Return the [x, y] coordinate for the center point of the cell that contains the specified text.  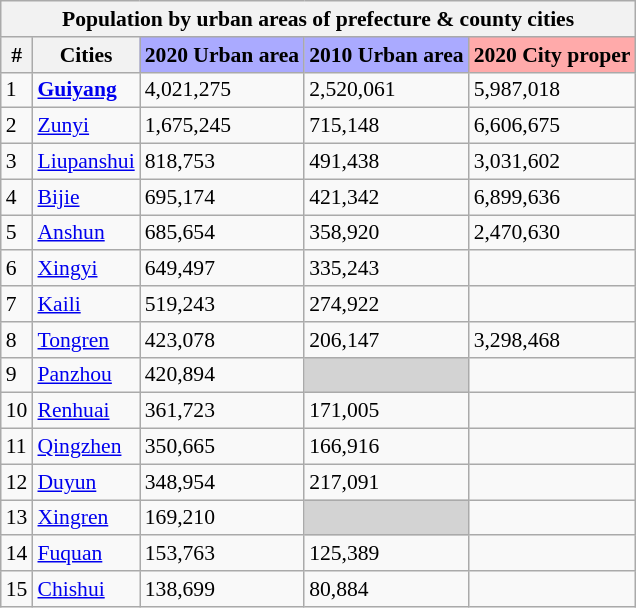
153,763 [222, 554]
# [17, 55]
Xingren [86, 518]
491,438 [386, 162]
Tongren [86, 340]
Kaili [86, 304]
Duyun [86, 482]
12 [17, 482]
1,675,245 [222, 126]
2020 Urban area [222, 55]
335,243 [386, 269]
80,884 [386, 589]
8 [17, 340]
7 [17, 304]
3 [17, 162]
Bijie [86, 197]
169,210 [222, 518]
2020 City proper [552, 55]
6,899,636 [552, 197]
649,497 [222, 269]
Renhuai [86, 411]
166,916 [386, 447]
Cities [86, 55]
15 [17, 589]
171,005 [386, 411]
361,723 [222, 411]
420,894 [222, 375]
Liupanshui [86, 162]
685,654 [222, 233]
3,298,468 [552, 340]
138,699 [222, 589]
6,606,675 [552, 126]
Chishui [86, 589]
Anshun [86, 233]
125,389 [386, 554]
2,470,630 [552, 233]
11 [17, 447]
1 [17, 90]
10 [17, 411]
13 [17, 518]
Guiyang [86, 90]
Panzhou [86, 375]
695,174 [222, 197]
206,147 [386, 340]
14 [17, 554]
358,920 [386, 233]
9 [17, 375]
4,021,275 [222, 90]
3,031,602 [552, 162]
Xingyi [86, 269]
6 [17, 269]
4 [17, 197]
Population by urban areas of prefecture & county cities [318, 19]
818,753 [222, 162]
519,243 [222, 304]
Zunyi [86, 126]
348,954 [222, 482]
Qingzhen [86, 447]
Fuquan [86, 554]
217,091 [386, 482]
5 [17, 233]
2 [17, 126]
715,148 [386, 126]
2010 Urban area [386, 55]
2,520,061 [386, 90]
5,987,018 [552, 90]
274,922 [386, 304]
350,665 [222, 447]
423,078 [222, 340]
421,342 [386, 197]
